Return (X, Y) of the center of cell containing provided text 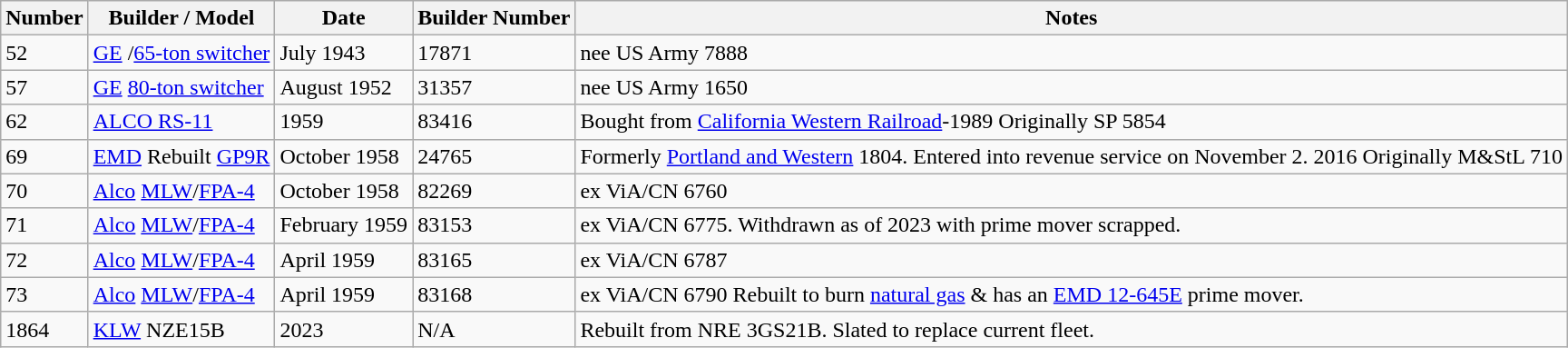
ex ViA/CN 6787 (1072, 260)
February 1959 (344, 225)
2023 (344, 329)
GE 80-ton switcher (181, 87)
GE /65-ton switcher (181, 53)
ex ViA/CN 6790 Rebuilt to burn natural gas & has an EMD 12-645E prime mover. (1072, 294)
Builder / Model (181, 18)
nee US Army 7888 (1072, 53)
70 (44, 191)
69 (44, 156)
EMD Rebuilt GP9R (181, 156)
62 (44, 122)
1864 (44, 329)
ex ViA/CN 6775. Withdrawn as of 2023 with prime mover scrapped. (1072, 225)
17871 (494, 53)
73 (44, 294)
24765 (494, 156)
83168 (494, 294)
Date (344, 18)
Builder Number (494, 18)
83416 (494, 122)
Bought from California Western Railroad-1989 Originally SP 5854 (1072, 122)
ALCO RS-11 (181, 122)
83165 (494, 260)
1959 (344, 122)
72 (44, 260)
83153 (494, 225)
N/A (494, 329)
71 (44, 225)
KLW NZE15B (181, 329)
Notes (1072, 18)
52 (44, 53)
Number (44, 18)
nee US Army 1650 (1072, 87)
ex ViA/CN 6760 (1072, 191)
July 1943 (344, 53)
82269 (494, 191)
August 1952 (344, 87)
31357 (494, 87)
57 (44, 87)
Rebuilt from NRE 3GS21B. Slated to replace current fleet. (1072, 329)
Formerly Portland and Western 1804. Entered into revenue service on November 2. 2016 Originally M&StL 710 (1072, 156)
